Output the (x, y) coordinate of the center of the cell containing the given text.  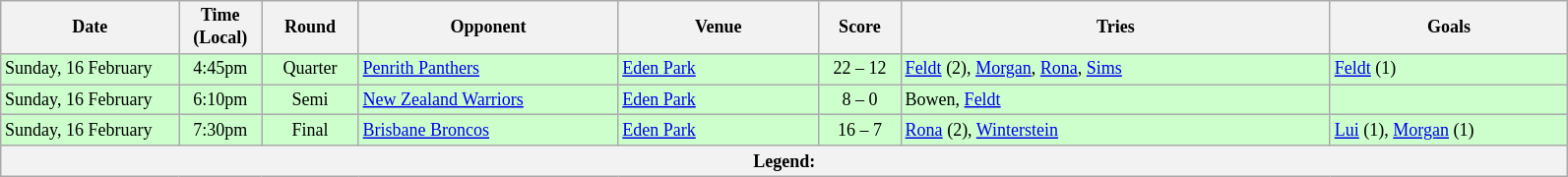
Venue (719, 28)
Brisbane Broncos (488, 130)
4:45pm (220, 69)
Penrith Panthers (488, 69)
New Zealand Warriors (488, 100)
7:30pm (220, 130)
Bowen, Feldt (1115, 100)
Lui (1), Morgan (1) (1449, 130)
Feldt (2), Morgan, Rona, Sims (1115, 69)
Goals (1449, 28)
Tries (1115, 28)
8 – 0 (860, 100)
Score (860, 28)
Legend: (784, 161)
Opponent (488, 28)
22 – 12 (860, 69)
Semi (311, 100)
Rona (2), Winterstein (1115, 130)
Feldt (1) (1449, 69)
Quarter (311, 69)
Date (91, 28)
6:10pm (220, 100)
Round (311, 28)
16 – 7 (860, 130)
Time (Local) (220, 28)
Final (311, 130)
